Search for the cell housing the specified text and yield its [x, y] center coordinate. 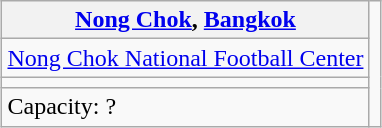
Capacity: ? [186, 107]
Nong Chok National Football Center [186, 58]
Nong Chok, Bangkok [186, 20]
